Determine the (X, Y) coordinate at the center of the cell enclosing the given text.  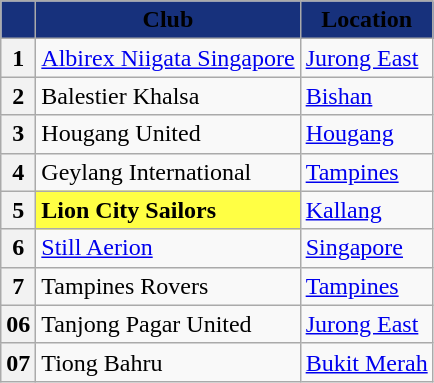
Singapore (366, 248)
Geylang International (168, 172)
Albirex Niigata Singapore (168, 58)
2 (18, 96)
Hougang United (168, 134)
5 (18, 210)
Bukit Merah (366, 362)
Hougang (366, 134)
Club (168, 20)
Location (366, 20)
Kallang (366, 210)
06 (18, 324)
07 (18, 362)
Still Aerion (168, 248)
4 (18, 172)
Lion City Sailors (168, 210)
1 (18, 58)
Tampines Rovers (168, 286)
7 (18, 286)
Bishan (366, 96)
Tiong Bahru (168, 362)
6 (18, 248)
Tanjong Pagar United (168, 324)
Balestier Khalsa (168, 96)
3 (18, 134)
